Extract the [x, y] coordinate from the center of the cell holding the provided text.  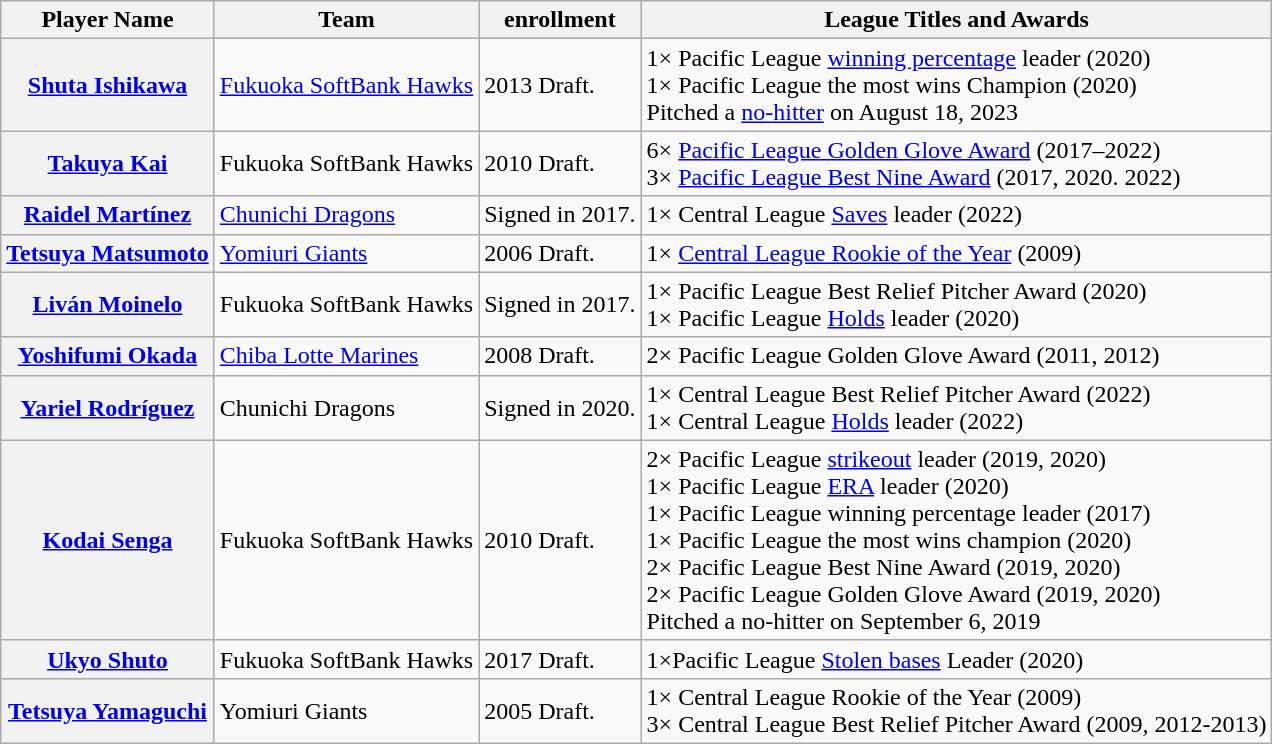
2005 Draft. [560, 710]
2013 Draft. [560, 85]
1× Central League Best Relief Pitcher Award (2022)1× Central League Holds leader (2022) [956, 408]
Liván Moinelo [108, 304]
2008 Draft. [560, 356]
Team [346, 20]
2017 Draft. [560, 659]
Tetsuya Matsumoto [108, 253]
Shuta Ishikawa [108, 85]
enrollment [560, 20]
1× Central League Saves leader (2022) [956, 215]
1× Central League Rookie of the Year (2009)3× Central League Best Relief Pitcher Award (2009, 2012-2013) [956, 710]
Ukyo Shuto [108, 659]
2006 Draft. [560, 253]
Signed in 2020. [560, 408]
1× Pacific League winning percentage leader (2020)1× Pacific League the most wins Champion (2020)Pitched a no-hitter on August 18, 2023 [956, 85]
2× Pacific League Golden Glove Award (2011, 2012) [956, 356]
Player Name [108, 20]
1× Central League Rookie of the Year (2009) [956, 253]
League Titles and Awards [956, 20]
Raidel Martínez [108, 215]
Tetsuya Yamaguchi [108, 710]
Yariel Rodríguez [108, 408]
1×Pacific League Stolen bases Leader (2020) [956, 659]
Kodai Senga [108, 540]
Yoshifumi Okada [108, 356]
Takuya Kai [108, 164]
Chiba Lotte Marines [346, 356]
1× Pacific League Best Relief Pitcher Award (2020)1× Pacific League Holds leader (2020) [956, 304]
6× Pacific League Golden Glove Award (2017–2022)3× Pacific League Best Nine Award (2017, 2020. 2022) [956, 164]
